Find where the given text appears and provide that cell's center as (x, y) coordinate. 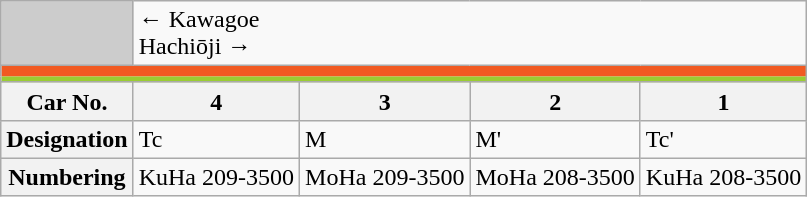
M' (555, 139)
1 (723, 101)
M (385, 139)
4 (216, 101)
Numbering (67, 177)
Car No. (67, 101)
MoHa 209-3500 (385, 177)
Tc' (723, 139)
← KawagoeHachiōji → (470, 34)
KuHa 208-3500 (723, 177)
MoHa 208-3500 (555, 177)
Tc (216, 139)
KuHa 209-3500 (216, 177)
3 (385, 101)
Designation (67, 139)
2 (555, 101)
